Detect which cell encompasses the target text, then output its (x, y) center coordinate. 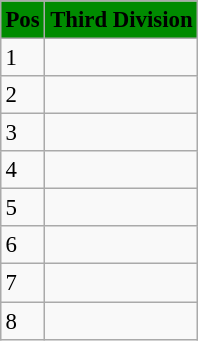
Pos (22, 20)
Third Division (122, 20)
1 (22, 57)
4 (22, 170)
8 (22, 321)
7 (22, 283)
2 (22, 95)
6 (22, 245)
3 (22, 133)
5 (22, 208)
